Find where the given text appears and provide that cell's center as (X, Y) coordinate. 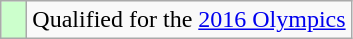
Qualified for the 2016 Olympics (189, 20)
